Determine the [X, Y] coordinate at the center of the cell enclosing the given text.  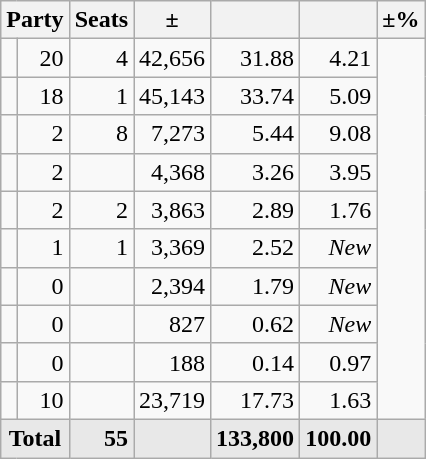
±% [401, 20]
0.14 [256, 362]
17.73 [256, 400]
0.62 [256, 324]
Seats [101, 20]
31.88 [256, 58]
55 [101, 438]
23,719 [172, 400]
100.00 [338, 438]
18 [43, 96]
2,394 [172, 286]
3.95 [338, 172]
0.97 [338, 362]
827 [172, 324]
1.76 [338, 210]
133,800 [256, 438]
Total [35, 438]
2.89 [256, 210]
1.79 [256, 286]
7,273 [172, 134]
4,368 [172, 172]
4.21 [338, 58]
188 [172, 362]
4 [101, 58]
Party [35, 20]
33.74 [256, 96]
9.08 [338, 134]
8 [101, 134]
3,369 [172, 248]
± [172, 20]
10 [43, 400]
5.44 [256, 134]
3.26 [256, 172]
5.09 [338, 96]
2.52 [256, 248]
3,863 [172, 210]
1.63 [338, 400]
20 [43, 58]
42,656 [172, 58]
45,143 [172, 96]
